Search for the cell housing the specified text and yield its (X, Y) center coordinate. 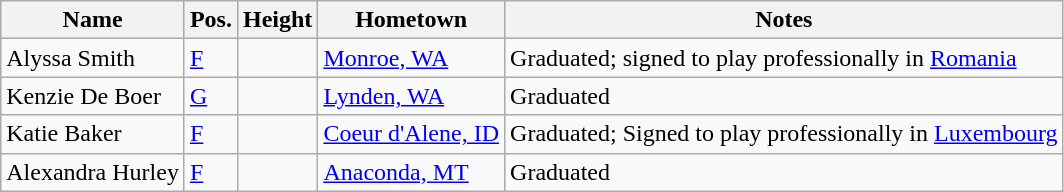
Height (277, 20)
Lynden, WA (412, 96)
Name (93, 20)
Coeur d'Alene, ID (412, 134)
Graduated; Signed to play professionally in Luxembourg (784, 134)
Hometown (412, 20)
Notes (784, 20)
Katie Baker (93, 134)
Anaconda, MT (412, 172)
Alexandra Hurley (93, 172)
Pos. (210, 20)
Monroe, WA (412, 58)
G (210, 96)
Kenzie De Boer (93, 96)
Alyssa Smith (93, 58)
Graduated; signed to play professionally in Romania (784, 58)
